Scan for the cell matching the given text and deliver its (x, y) coordinate at center. 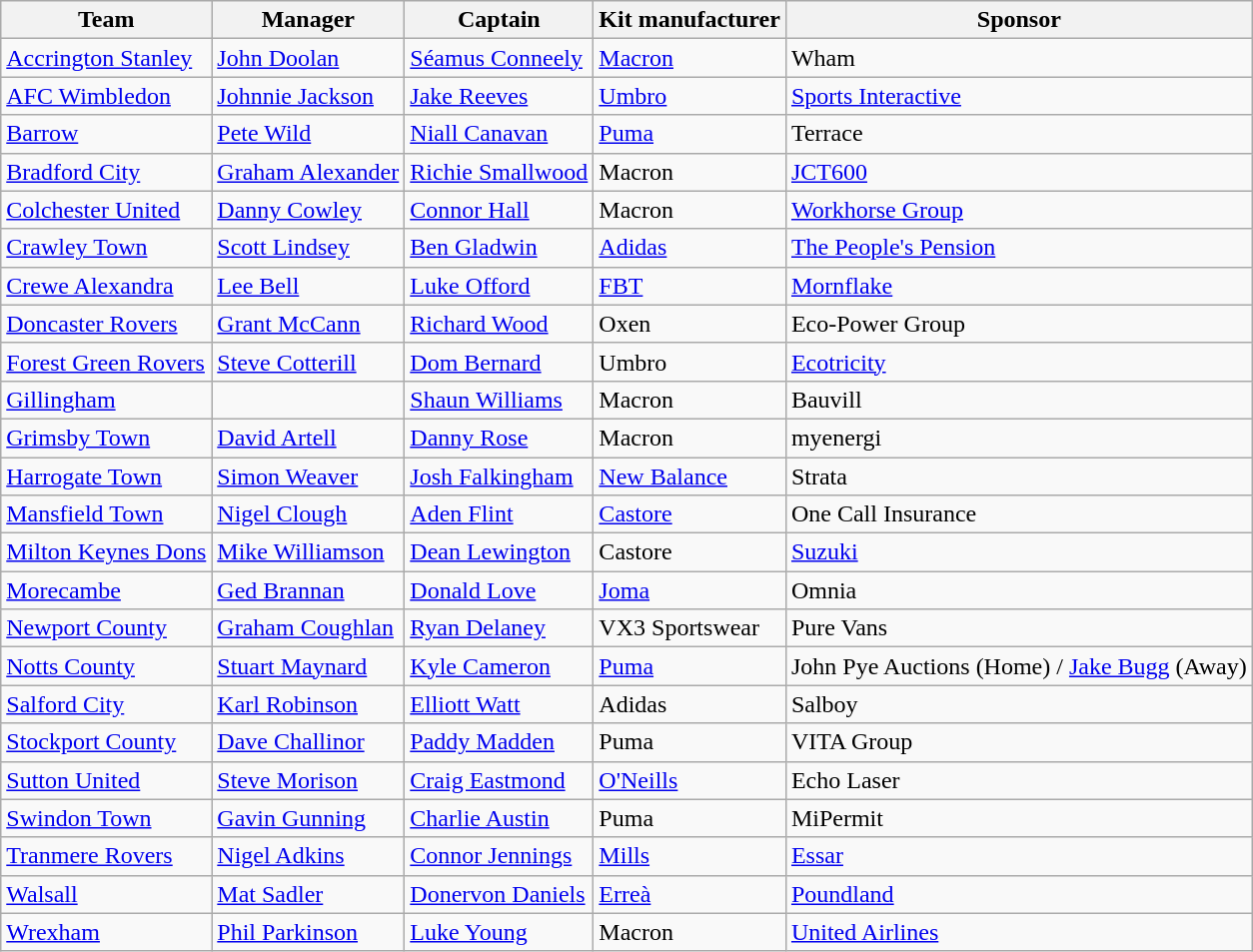
Notts County (106, 666)
Gillingham (106, 400)
AFC Wimbledon (106, 96)
Graham Alexander (308, 172)
Captain (500, 20)
VX3 Sportswear (689, 628)
The People's Pension (1019, 248)
Connor Hall (500, 210)
Strata (1019, 476)
Karl Robinson (308, 704)
Doncaster Rovers (106, 324)
Workhorse Group (1019, 210)
New Balance (689, 476)
Pete Wild (308, 134)
Connor Jennings (500, 856)
Mat Sadler (308, 894)
Jake Reeves (500, 96)
Steve Cotterill (308, 362)
Walsall (106, 894)
Mills (689, 856)
Joma (689, 590)
Josh Falkingham (500, 476)
Crewe Alexandra (106, 286)
Terrace (1019, 134)
VITA Group (1019, 742)
Dom Bernard (500, 362)
Wham (1019, 58)
Simon Weaver (308, 476)
Echo Laser (1019, 780)
Lee Bell (308, 286)
Graham Coughlan (308, 628)
Dave Challinor (308, 742)
Dean Lewington (500, 552)
Séamus Conneely (500, 58)
Kit manufacturer (689, 20)
Nigel Adkins (308, 856)
Charlie Austin (500, 818)
Richard Wood (500, 324)
Bauvill (1019, 400)
Manager (308, 20)
Johnnie Jackson (308, 96)
Donald Love (500, 590)
Luke Offord (500, 286)
Nigel Clough (308, 514)
Tranmere Rovers (106, 856)
Salboy (1019, 704)
Richie Smallwood (500, 172)
Mansfield Town (106, 514)
MiPermit (1019, 818)
Ged Brannan (308, 590)
Forest Green Rovers (106, 362)
Ben Gladwin (500, 248)
Omnia (1019, 590)
Wrexham (106, 932)
Pure Vans (1019, 628)
Sponsor (1019, 20)
Harrogate Town (106, 476)
Oxen (689, 324)
Team (106, 20)
FBT (689, 286)
David Artell (308, 438)
Shaun Williams (500, 400)
Danny Rose (500, 438)
JCT600 (1019, 172)
Niall Canavan (500, 134)
myenergi (1019, 438)
Accrington Stanley (106, 58)
Paddy Madden (500, 742)
Barrow (106, 134)
Ecotricity (1019, 362)
Poundland (1019, 894)
Morecambe (106, 590)
Sports Interactive (1019, 96)
Sutton United (106, 780)
Gavin Gunning (308, 818)
United Airlines (1019, 932)
Grant McCann (308, 324)
Luke Young (500, 932)
Aden Flint (500, 514)
Essar (1019, 856)
Mornflake (1019, 286)
Newport County (106, 628)
Kyle Cameron (500, 666)
Donervon Daniels (500, 894)
Grimsby Town (106, 438)
Suzuki (1019, 552)
Crawley Town (106, 248)
Stockport County (106, 742)
John Pye Auctions (Home) / Jake Bugg (Away) (1019, 666)
Erreà (689, 894)
John Doolan (308, 58)
Phil Parkinson (308, 932)
Stuart Maynard (308, 666)
Salford City (106, 704)
Ryan Delaney (500, 628)
One Call Insurance (1019, 514)
Bradford City (106, 172)
Swindon Town (106, 818)
Danny Cowley (308, 210)
Elliott Watt (500, 704)
O'Neills (689, 780)
Colchester United (106, 210)
Steve Morison (308, 780)
Mike Williamson (308, 552)
Scott Lindsey (308, 248)
Milton Keynes Dons (106, 552)
Eco-Power Group (1019, 324)
Craig Eastmond (500, 780)
